Determine the [x, y] coordinate at the center of the cell enclosing the given text.  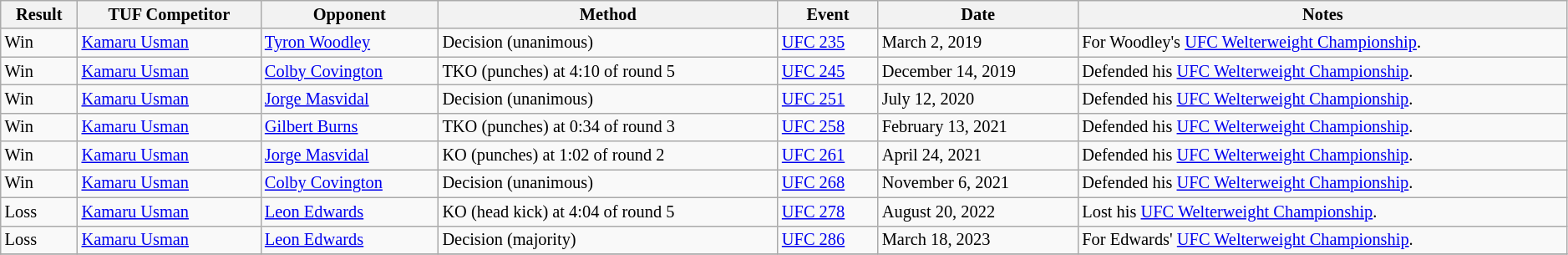
Decision (majority) [608, 240]
December 14, 2019 [978, 71]
February 13, 2021 [978, 127]
Lost his UFC Welterweight Championship. [1322, 212]
Result [39, 14]
July 12, 2020 [978, 99]
UFC 251 [828, 99]
TKO (punches) at 4:10 of round 5 [608, 71]
April 24, 2021 [978, 156]
Opponent [349, 14]
August 20, 2022 [978, 212]
UFC 235 [828, 43]
KO (punches) at 1:02 of round 2 [608, 156]
UFC 245 [828, 71]
Method [608, 14]
UFC 261 [828, 156]
UFC 268 [828, 183]
November 6, 2021 [978, 183]
KO (head kick) at 4:04 of round 5 [608, 212]
UFC 278 [828, 212]
TUF Competitor [169, 14]
For Edwards' UFC Welterweight Championship. [1322, 240]
UFC 258 [828, 127]
Gilbert Burns [349, 127]
March 2, 2019 [978, 43]
For Woodley's UFC Welterweight Championship. [1322, 43]
UFC 286 [828, 240]
Event [828, 14]
Date [978, 14]
March 18, 2023 [978, 240]
Tyron Woodley [349, 43]
TKO (punches) at 0:34 of round 3 [608, 127]
Notes [1322, 14]
